Find where the given text appears and provide that cell's center as [X, Y] coordinate. 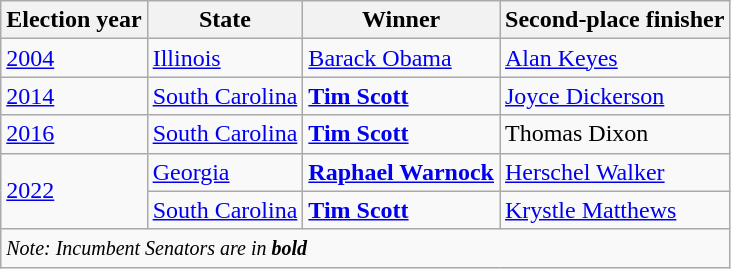
Winner [402, 20]
Second-place finisher [615, 20]
Krystle Matthews [615, 210]
Joyce Dickerson [615, 96]
Thomas Dixon [615, 134]
State [225, 20]
Herschel Walker [615, 172]
Raphael Warnock [402, 172]
Georgia [225, 172]
Note: Incumbent Senators are in bold [366, 248]
Election year [74, 20]
Alan Keyes [615, 58]
2016 [74, 134]
Illinois [225, 58]
2022 [74, 191]
2014 [74, 96]
2004 [74, 58]
Barack Obama [402, 58]
